Locate the cell with the specified text and output its (X, Y) center coordinate. 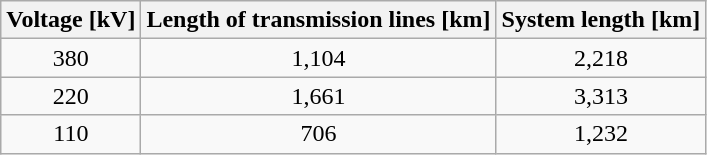
Voltage [kV] (71, 20)
3,313 (601, 96)
380 (71, 58)
2,218 (601, 58)
System length [km] (601, 20)
Length of transmission lines [km] (318, 20)
110 (71, 134)
1,661 (318, 96)
706 (318, 134)
1,104 (318, 58)
220 (71, 96)
1,232 (601, 134)
